Scan for the cell matching the given text and deliver its (x, y) coordinate at center. 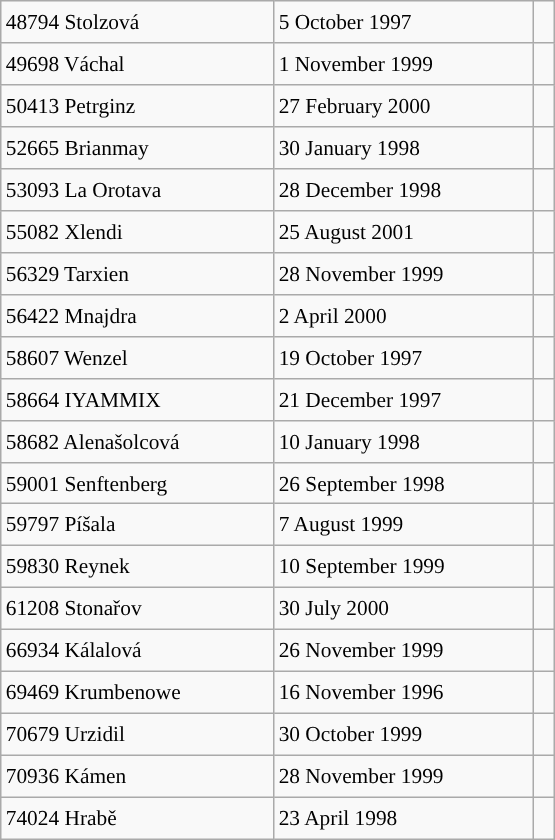
59001 Senftenberg (138, 483)
30 October 1999 (404, 735)
28 December 1998 (404, 190)
49698 Váchal (138, 64)
70936 Kámen (138, 776)
66934 Kálalová (138, 651)
58664 IYAMMIX (138, 399)
58682 Alenašolcová (138, 441)
74024 Hrabě (138, 818)
10 January 1998 (404, 441)
48794 Stolzová (138, 22)
55082 Xlendi (138, 232)
10 September 1999 (404, 567)
52665 Brianmay (138, 148)
30 January 1998 (404, 148)
58607 Wenzel (138, 357)
61208 Stonařov (138, 609)
59830 Reynek (138, 567)
70679 Urzidil (138, 735)
56329 Tarxien (138, 274)
19 October 1997 (404, 357)
30 July 2000 (404, 609)
5 October 1997 (404, 22)
16 November 1996 (404, 693)
59797 Píšala (138, 525)
69469 Krumbenowe (138, 693)
2 April 2000 (404, 315)
1 November 1999 (404, 64)
7 August 1999 (404, 525)
26 November 1999 (404, 651)
26 September 1998 (404, 483)
25 August 2001 (404, 232)
27 February 2000 (404, 106)
23 April 1998 (404, 818)
21 December 1997 (404, 399)
53093 La Orotava (138, 190)
56422 Mnajdra (138, 315)
50413 Petrginz (138, 106)
